Scan for the cell matching the given text and deliver its (x, y) coordinate at center. 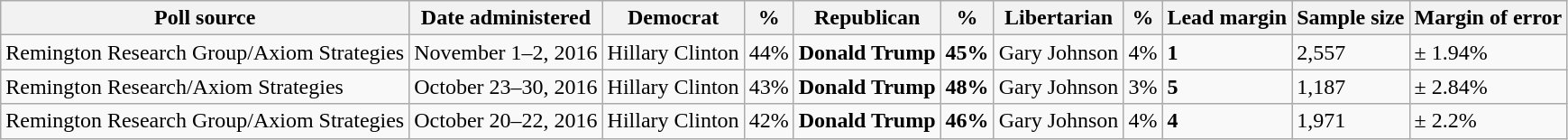
1,187 (1351, 87)
1 (1227, 52)
Remington Research/Axiom Strategies (206, 87)
± 2.2% (1488, 121)
November 1–2, 2016 (506, 52)
± 2.84% (1488, 87)
Democrat (673, 18)
2,557 (1351, 52)
Margin of error (1488, 18)
Poll source (206, 18)
Sample size (1351, 18)
44% (768, 52)
42% (768, 121)
± 1.94% (1488, 52)
46% (967, 121)
48% (967, 87)
October 23–30, 2016 (506, 87)
Lead margin (1227, 18)
Libertarian (1059, 18)
Republican (867, 18)
45% (967, 52)
October 20–22, 2016 (506, 121)
3% (1143, 87)
43% (768, 87)
4 (1227, 121)
Date administered (506, 18)
1,971 (1351, 121)
5 (1227, 87)
